Identify which cell holds the provided text, then report its (X, Y) central coordinate. 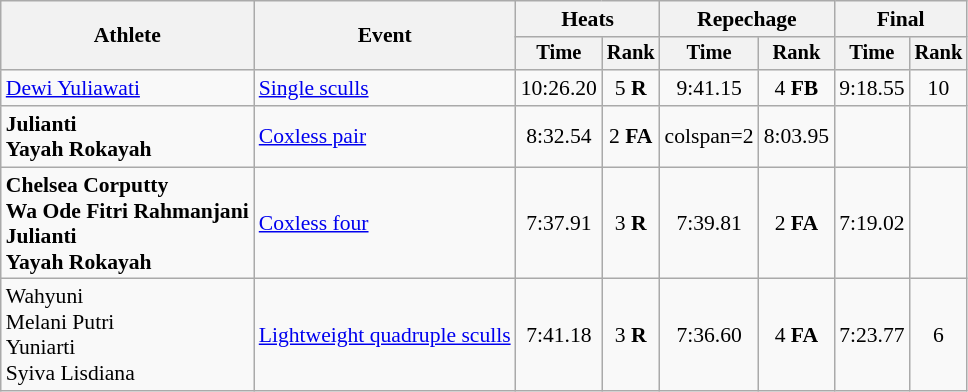
9:41.15 (710, 88)
10:26.20 (559, 88)
Athlete (128, 36)
8:03.95 (796, 136)
8:32.54 (559, 136)
Lightweight quadruple sculls (385, 335)
Single sculls (385, 88)
10 (939, 88)
WahyuniMelani PutriYuniartiSyiva Lisdiana (128, 335)
Heats (588, 19)
Coxless pair (385, 136)
JuliantiYayah Rokayah (128, 136)
7:36.60 (710, 335)
7:39.81 (710, 223)
Final (900, 19)
6 (939, 335)
5 R (631, 88)
9:18.55 (872, 88)
Dewi Yuliawati (128, 88)
colspan=2 (710, 136)
7:23.77 (872, 335)
7:37.91 (559, 223)
7:41.18 (559, 335)
Repechage (748, 19)
Event (385, 36)
4 FB (796, 88)
Chelsea CorputtyWa Ode Fitri RahmanjaniJuliantiYayah Rokayah (128, 223)
Coxless four (385, 223)
7:19.02 (872, 223)
4 FA (796, 335)
